Search for the cell housing the specified text and yield its [X, Y] center coordinate. 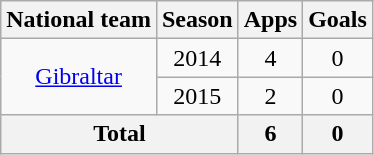
2014 [197, 58]
Gibraltar [79, 77]
Apps [270, 20]
2015 [197, 96]
2 [270, 96]
6 [270, 134]
Goals [338, 20]
Total [120, 134]
National team [79, 20]
4 [270, 58]
Season [197, 20]
